Pinpoint the cell where the given text exists, returning its [x, y] midpoint coordinate. 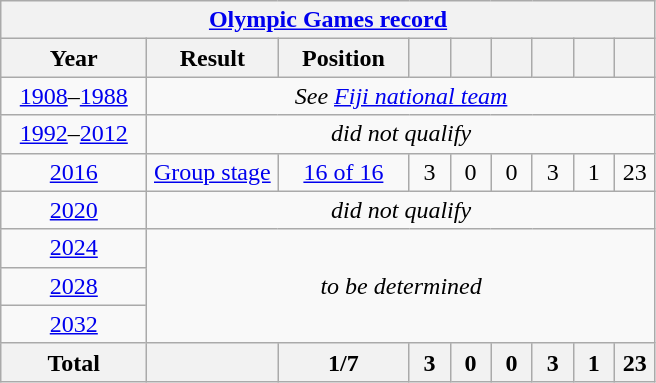
2032 [74, 324]
Group stage [212, 172]
1908–1988 [74, 96]
Olympic Games record [328, 20]
2020 [74, 210]
1992–2012 [74, 134]
2028 [74, 286]
Position [344, 58]
1/7 [344, 362]
Total [74, 362]
to be determined [401, 286]
See Fiji national team [401, 96]
2016 [74, 172]
Year [74, 58]
2024 [74, 248]
16 of 16 [344, 172]
Result [212, 58]
